Extract the [X, Y] coordinate from the center of the cell holding the provided text.  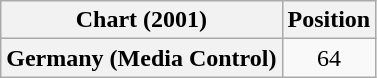
Chart (2001) [142, 20]
Germany (Media Control) [142, 58]
Position [329, 20]
64 [329, 58]
